Search for the cell housing the specified text and yield its (x, y) center coordinate. 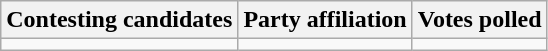
Party affiliation (325, 20)
Votes polled (480, 20)
Contesting candidates (120, 20)
